Identify which cell holds the provided text, then report its (x, y) central coordinate. 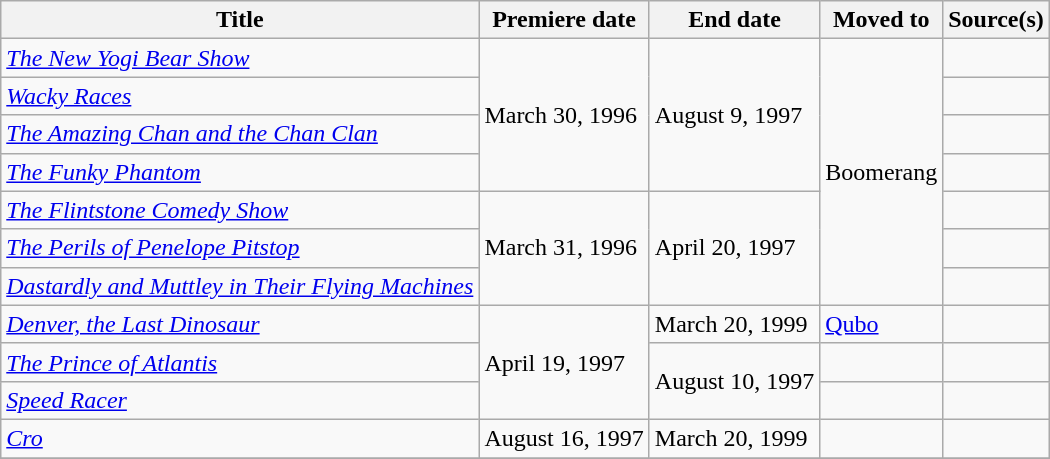
The Flintstone Comedy Show (240, 210)
Moved to (882, 20)
March 30, 1996 (564, 115)
August 16, 1997 (564, 438)
Denver, the Last Dinosaur (240, 324)
August 10, 1997 (734, 381)
End date (734, 20)
The Perils of Penelope Pitstop (240, 248)
The New Yogi Bear Show (240, 58)
Dastardly and Muttley in Their Flying Machines (240, 286)
March 31, 1996 (564, 248)
The Prince of Atlantis (240, 362)
Source(s) (996, 20)
Title (240, 20)
Wacky Races (240, 96)
The Amazing Chan and the Chan Clan (240, 134)
Boomerang (882, 172)
April 19, 1997 (564, 362)
Cro (240, 438)
April 20, 1997 (734, 248)
August 9, 1997 (734, 115)
Speed Racer (240, 400)
The Funky Phantom (240, 172)
Qubo (882, 324)
Premiere date (564, 20)
